Output the (x, y) coordinate of the center of the cell containing the given text.  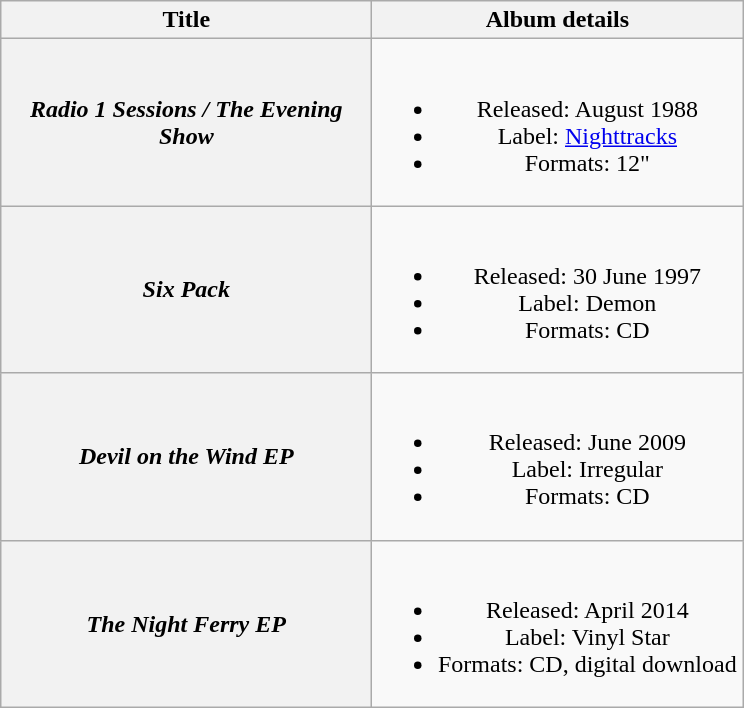
Six Pack (186, 290)
The Night Ferry EP (186, 624)
Released: June 2009Label: IrregularFormats: CD (558, 456)
Released: 30 June 1997Label: DemonFormats: CD (558, 290)
Radio 1 Sessions / The Evening Show (186, 122)
Released: August 1988Label: NighttracksFormats: 12" (558, 122)
Album details (558, 20)
Released: April 2014Label: Vinyl StarFormats: CD, digital download (558, 624)
Devil on the Wind EP (186, 456)
Title (186, 20)
